From the cell containing the given text, extract its center point as (X, Y) coordinate. 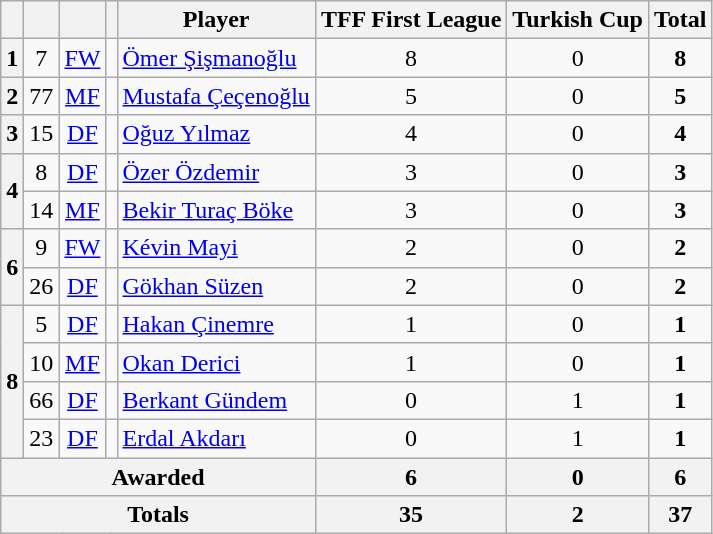
7 (42, 58)
35 (410, 515)
10 (42, 362)
Mustafa Çeçenoğlu (216, 96)
Total (680, 20)
Gökhan Süzen (216, 286)
Özer Özdemir (216, 172)
Kévin Mayi (216, 248)
Erdal Akdarı (216, 438)
66 (42, 400)
9 (42, 248)
14 (42, 210)
15 (42, 134)
Awarded (158, 477)
Okan Derici (216, 362)
77 (42, 96)
Totals (158, 515)
37 (680, 515)
Ömer Şişmanoğlu (216, 58)
23 (42, 438)
Bekir Turaç Böke (216, 210)
Berkant Gündem (216, 400)
26 (42, 286)
Player (216, 20)
Turkish Cup (578, 20)
Hakan Çinemre (216, 324)
TFF First League (410, 20)
Oğuz Yılmaz (216, 134)
